From the cell containing the given text, extract its center point as [X, Y] coordinate. 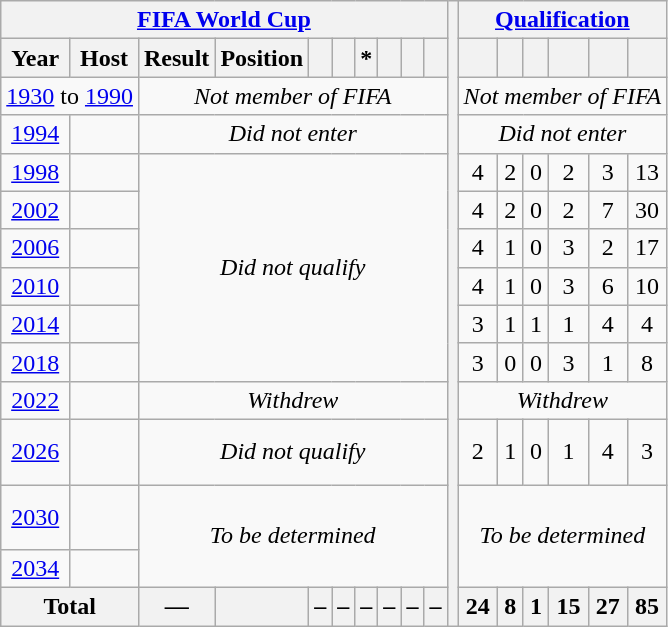
FIFA World Cup [224, 20]
2030 [36, 516]
2010 [36, 286]
85 [646, 607]
2026 [36, 452]
24 [478, 607]
6 [608, 286]
2014 [36, 324]
27 [608, 607]
— [176, 607]
Year [36, 58]
13 [646, 172]
10 [646, 286]
15 [568, 607]
2002 [36, 210]
1994 [36, 134]
* [366, 58]
Result [176, 58]
17 [646, 248]
1930 to 1990 [70, 96]
Position [262, 58]
2022 [36, 400]
7 [608, 210]
2018 [36, 362]
2006 [36, 248]
30 [646, 210]
Total [70, 607]
1998 [36, 172]
2034 [36, 569]
Host [104, 58]
Qualification [562, 20]
